Pinpoint the cell where the given text exists, returning its (X, Y) midpoint coordinate. 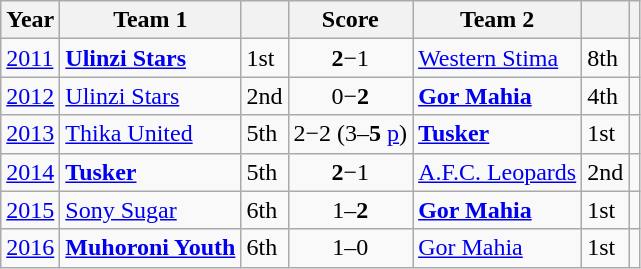
Thika United (150, 134)
2−2 (3–5 p) (350, 134)
Year (30, 20)
1–2 (350, 210)
A.F.C. Leopards (498, 172)
2015 (30, 210)
Team 2 (498, 20)
2012 (30, 96)
1–0 (350, 248)
4th (606, 96)
Team 1 (150, 20)
Sony Sugar (150, 210)
2011 (30, 58)
Score (350, 20)
2014 (30, 172)
2013 (30, 134)
8th (606, 58)
Western Stima (498, 58)
0−2 (350, 96)
2016 (30, 248)
Muhoroni Youth (150, 248)
